Identify which cell holds the provided text, then report its [X, Y] central coordinate. 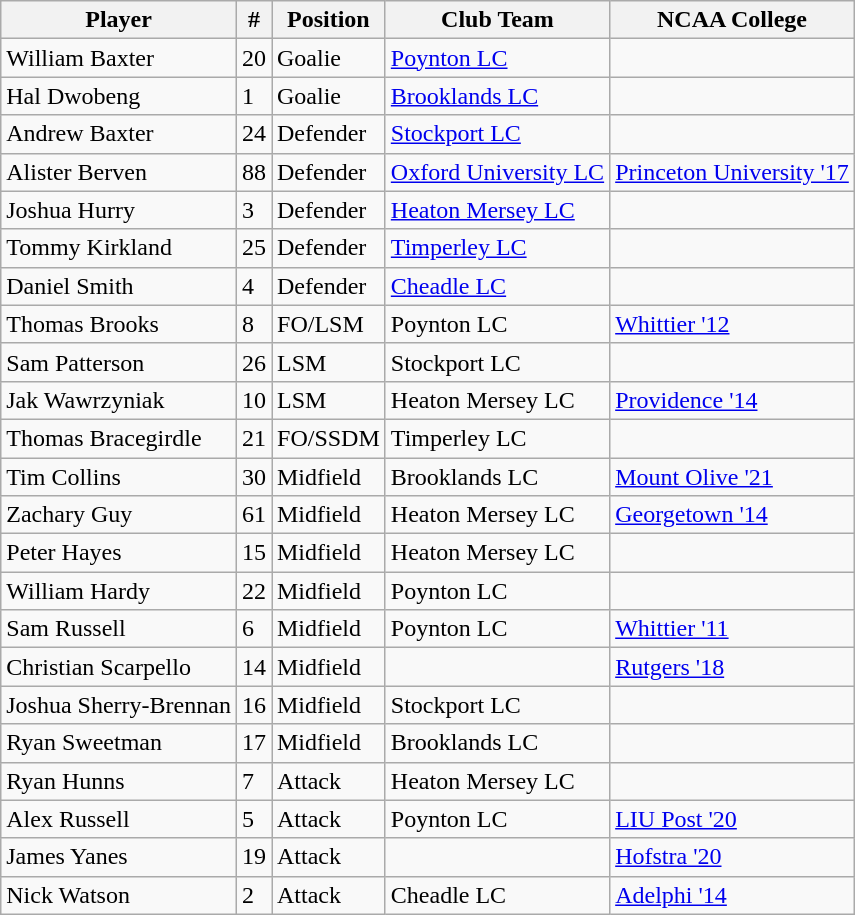
Mount Olive '21 [732, 477]
88 [254, 172]
Andrew Baxter [119, 134]
Nick Watson [119, 895]
Princeton University '17 [732, 172]
Thomas Bracegirdle [119, 438]
Player [119, 20]
Joshua Sherry-Brennan [119, 705]
James Yanes [119, 857]
FO/SSDM [329, 438]
26 [254, 362]
Sam Russell [119, 629]
7 [254, 781]
Whittier '12 [732, 324]
Zachary Guy [119, 515]
Christian Scarpello [119, 667]
17 [254, 743]
LIU Post '20 [732, 819]
Tommy Kirkland [119, 248]
Ryan Hunns [119, 781]
3 [254, 210]
21 [254, 438]
Rutgers '18 [732, 667]
Alister Berven [119, 172]
25 [254, 248]
Hal Dwobeng [119, 96]
Club Team [497, 20]
Adelphi '14 [732, 895]
6 [254, 629]
5 [254, 819]
Ryan Sweetman [119, 743]
14 [254, 667]
# [254, 20]
William Baxter [119, 58]
22 [254, 591]
Whittier '11 [732, 629]
10 [254, 400]
Daniel Smith [119, 286]
16 [254, 705]
Georgetown '14 [732, 515]
Peter Hayes [119, 553]
Tim Collins [119, 477]
Sam Patterson [119, 362]
4 [254, 286]
Joshua Hurry [119, 210]
Alex Russell [119, 819]
William Hardy [119, 591]
Position [329, 20]
Oxford University LC [497, 172]
30 [254, 477]
1 [254, 96]
15 [254, 553]
24 [254, 134]
Hofstra '20 [732, 857]
Providence '14 [732, 400]
8 [254, 324]
19 [254, 857]
Thomas Brooks [119, 324]
2 [254, 895]
Jak Wawrzyniak [119, 400]
20 [254, 58]
61 [254, 515]
FO/LSM [329, 324]
NCAA College [732, 20]
